Capture the cell that displays the provided text and extract its [X, Y] central coordinate. 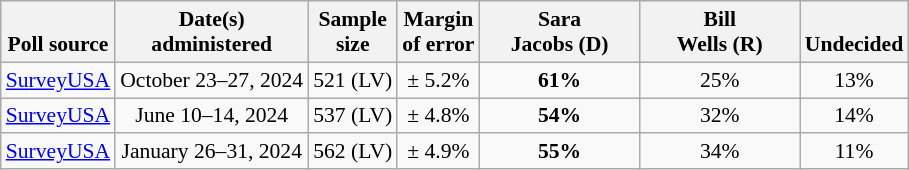
± 4.8% [438, 116]
11% [854, 152]
June 10–14, 2024 [212, 116]
± 5.2% [438, 80]
Undecided [854, 32]
January 26–31, 2024 [212, 152]
Poll source [58, 32]
34% [720, 152]
October 23–27, 2024 [212, 80]
14% [854, 116]
54% [560, 116]
61% [560, 80]
SaraJacobs (D) [560, 32]
537 (LV) [352, 116]
Date(s)administered [212, 32]
Samplesize [352, 32]
521 (LV) [352, 80]
25% [720, 80]
Marginof error [438, 32]
± 4.9% [438, 152]
13% [854, 80]
BillWells (R) [720, 32]
32% [720, 116]
55% [560, 152]
562 (LV) [352, 152]
